Return the (x, y) coordinate for the center point of the cell that contains the specified text.  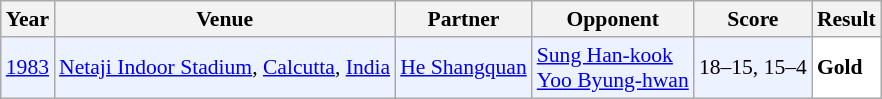
Venue (224, 19)
Result (846, 19)
Year (28, 19)
1983 (28, 68)
He Shangquan (464, 68)
Opponent (613, 19)
Score (753, 19)
Partner (464, 19)
Netaji Indoor Stadium, Calcutta, India (224, 68)
Sung Han-kook Yoo Byung-hwan (613, 68)
18–15, 15–4 (753, 68)
Gold (846, 68)
